From the cell containing the given text, extract its center point as (X, Y) coordinate. 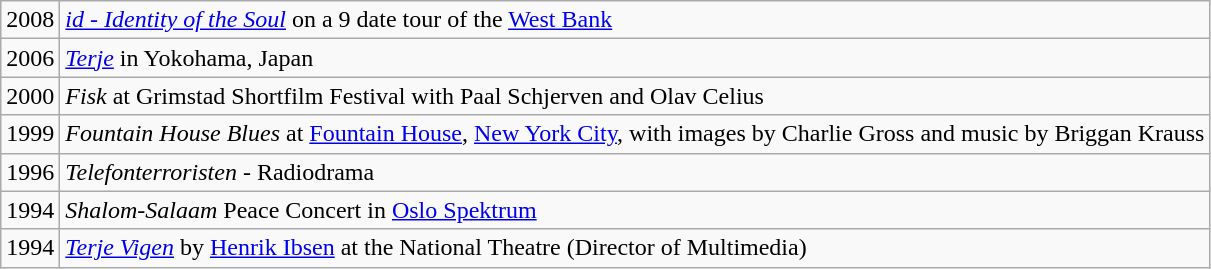
Terje in Yokohama, Japan (635, 58)
Shalom-Salaam Peace Concert in Oslo Spektrum (635, 210)
Fountain House Blues at Fountain House, New York City, with images by Charlie Gross and music by Briggan Krauss (635, 134)
2000 (30, 96)
1996 (30, 172)
2008 (30, 20)
1999 (30, 134)
Terje Vigen by Henrik Ibsen at the National Theatre (Director of Multimedia) (635, 248)
Fisk at Grimstad Shortfilm Festival with Paal Schjerven and Olav Celius (635, 96)
id - Identity of the Soul on a 9 date tour of the West Bank (635, 20)
Telefonterroristen - Radiodrama (635, 172)
2006 (30, 58)
